Capture the cell that displays the provided text and extract its [X, Y] central coordinate. 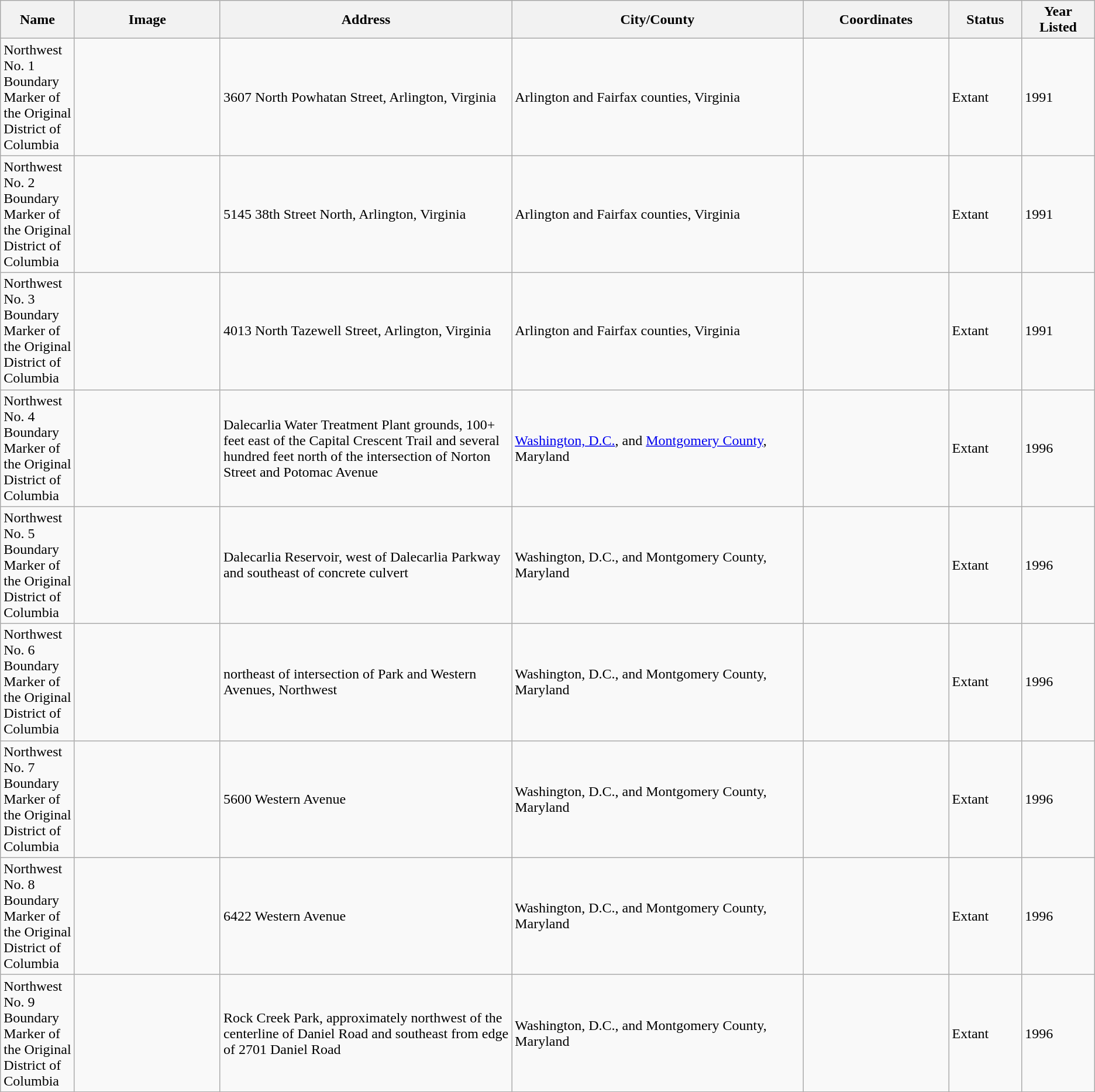
Northwest No. 4 Boundary Marker of the Original District of Columbia [37, 448]
Northwest No. 5 Boundary Marker of the Original District of Columbia [37, 565]
6422 Western Avenue [366, 916]
Northwest No. 8 Boundary Marker of the Original District of Columbia [37, 916]
Address [366, 20]
5600 Western Avenue [366, 799]
Northwest No. 9 Boundary Marker of the Original District of Columbia [37, 1033]
Northwest No. 2 Boundary Marker of the Original District of Columbia [37, 214]
Status [985, 20]
4013 North Tazewell Street, Arlington, Virginia [366, 331]
5145 38th Street North, Arlington, Virginia [366, 214]
City/County [657, 20]
Dalecarlia Reservoir, west of Dalecarlia Parkway and southeast of concrete culvert [366, 565]
Name [37, 20]
northeast of intersection of Park and Western Avenues, Northwest [366, 682]
Northwest No. 3 Boundary Marker of the Original District of Columbia [37, 331]
3607 North Powhatan Street, Arlington, Virginia [366, 97]
YearListed [1059, 20]
Northwest No. 6 Boundary Marker of the Original District of Columbia [37, 682]
Northwest No. 7 Boundary Marker of the Original District of Columbia [37, 799]
Coordinates [876, 20]
Northwest No. 1 Boundary Marker of the Original District of Columbia [37, 97]
Image [147, 20]
Rock Creek Park, approximately northwest of the centerline of Daniel Road and southeast from edge of 2701 Daniel Road [366, 1033]
